Extract the [X, Y] coordinate from the center of the cell holding the provided text.  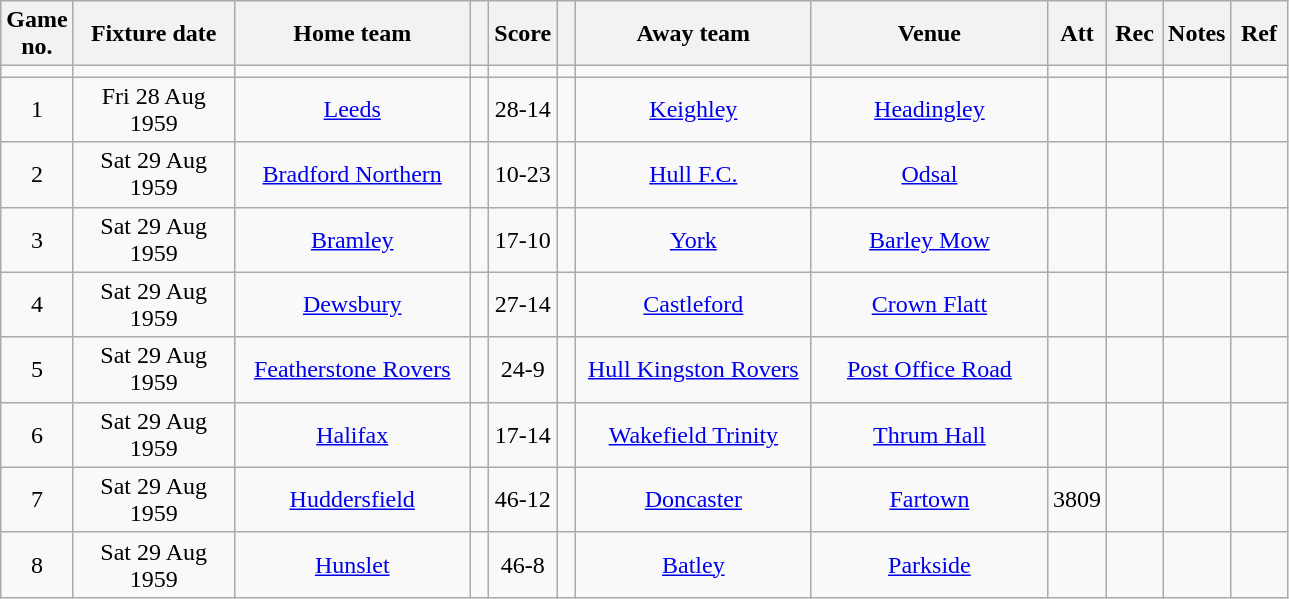
Wakefield Trinity [693, 434]
Huddersfield [352, 500]
1 [37, 110]
27-14 [523, 304]
Notes [1197, 34]
York [693, 240]
Fartown [929, 500]
Hull F.C. [693, 174]
Featherstone Rovers [352, 370]
Parkside [929, 564]
Away team [693, 34]
17-14 [523, 434]
Game no. [37, 34]
Home team [352, 34]
Fixture date [154, 34]
Dewsbury [352, 304]
Fri 28 Aug 1959 [154, 110]
3809 [1076, 500]
Rec [1135, 34]
Halifax [352, 434]
Hull Kingston Rovers [693, 370]
Doncaster [693, 500]
Batley [693, 564]
8 [37, 564]
3 [37, 240]
28-14 [523, 110]
Barley Mow [929, 240]
Castleford [693, 304]
Ref [1259, 34]
Leeds [352, 110]
6 [37, 434]
Crown Flatt [929, 304]
Bramley [352, 240]
Odsal [929, 174]
4 [37, 304]
Att [1076, 34]
Score [523, 34]
Hunslet [352, 564]
46-8 [523, 564]
Thrum Hall [929, 434]
Headingley [929, 110]
24-9 [523, 370]
17-10 [523, 240]
Keighley [693, 110]
10-23 [523, 174]
Post Office Road [929, 370]
5 [37, 370]
2 [37, 174]
46-12 [523, 500]
Bradford Northern [352, 174]
7 [37, 500]
Venue [929, 34]
